Pinpoint the cell where the given text exists, returning its [X, Y] midpoint coordinate. 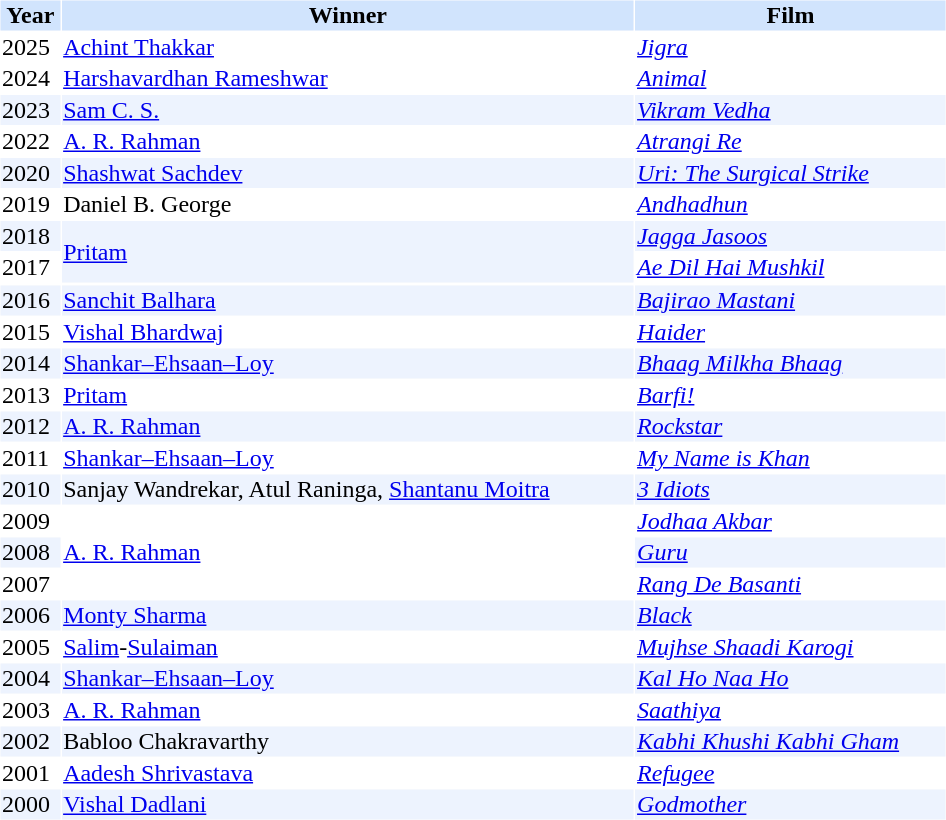
Guru [791, 553]
Animal [791, 79]
2015 [30, 332]
2005 [30, 647]
Vishal Bhardwaj [348, 332]
Vishal Dadlani [348, 805]
2023 [30, 110]
Vikram Vedha [791, 110]
2003 [30, 710]
Uri: The Surgical Strike [791, 173]
2024 [30, 79]
Year [30, 15]
2001 [30, 773]
Jigra [791, 47]
Bhaag Milkha Bhaag [791, 363]
2002 [30, 741]
Saathiya [791, 710]
2013 [30, 395]
2011 [30, 458]
Salim-Sulaiman [348, 647]
Refugee [791, 773]
2010 [30, 489]
Achint Thakkar [348, 47]
2006 [30, 615]
Sanjay Wandrekar, Atul Raninga, Shantanu Moitra [348, 489]
2012 [30, 427]
Rockstar [791, 427]
Bajirao Mastani [791, 301]
Kal Ho Naa Ho [791, 679]
Andhadhun [791, 205]
2020 [30, 173]
Godmother [791, 805]
2007 [30, 584]
Harshavardhan Rameshwar [348, 79]
Jagga Jasoos [791, 236]
Sam C. S. [348, 110]
Winner [348, 15]
2022 [30, 141]
My Name is Khan [791, 458]
Ae Dil Hai Mushkil [791, 267]
2004 [30, 679]
Rang De Basanti [791, 584]
2008 [30, 553]
Black [791, 615]
Sanchit Balhara [348, 301]
2018 [30, 236]
Kabhi Khushi Kabhi Gham [791, 741]
Shashwat Sachdev [348, 173]
2016 [30, 301]
Mujhse Shaadi Karogi [791, 647]
2017 [30, 267]
Monty Sharma [348, 615]
Daniel B. George [348, 205]
2009 [30, 521]
Atrangi Re [791, 141]
3 Idiots [791, 489]
Barfi! [791, 395]
Haider [791, 332]
Babloo Chakravarthy [348, 741]
Film [791, 15]
2025 [30, 47]
Jodhaa Akbar [791, 521]
2014 [30, 363]
Aadesh Shrivastava [348, 773]
2019 [30, 205]
2000 [30, 805]
